Extract the [x, y] coordinate from the center of the cell holding the provided text.  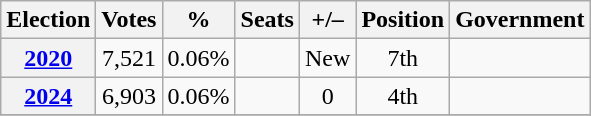
4th [403, 96]
% [198, 20]
7th [403, 58]
7,521 [129, 58]
0 [327, 96]
Government [520, 20]
6,903 [129, 96]
Position [403, 20]
New [327, 58]
Seats [267, 20]
Votes [129, 20]
2024 [48, 96]
2020 [48, 58]
Election [48, 20]
+/– [327, 20]
